Locate the cell with the specified text and output its [X, Y] center coordinate. 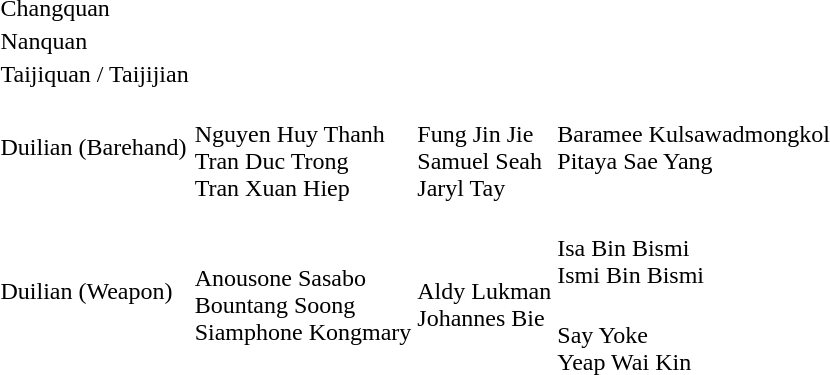
Fung Jin JieSamuel SeahJaryl Tay [484, 148]
Nguyen Huy ThanhTran Duc TrongTran Xuan Hiep [303, 148]
